Find where the given text appears and provide that cell's center as (X, Y) coordinate. 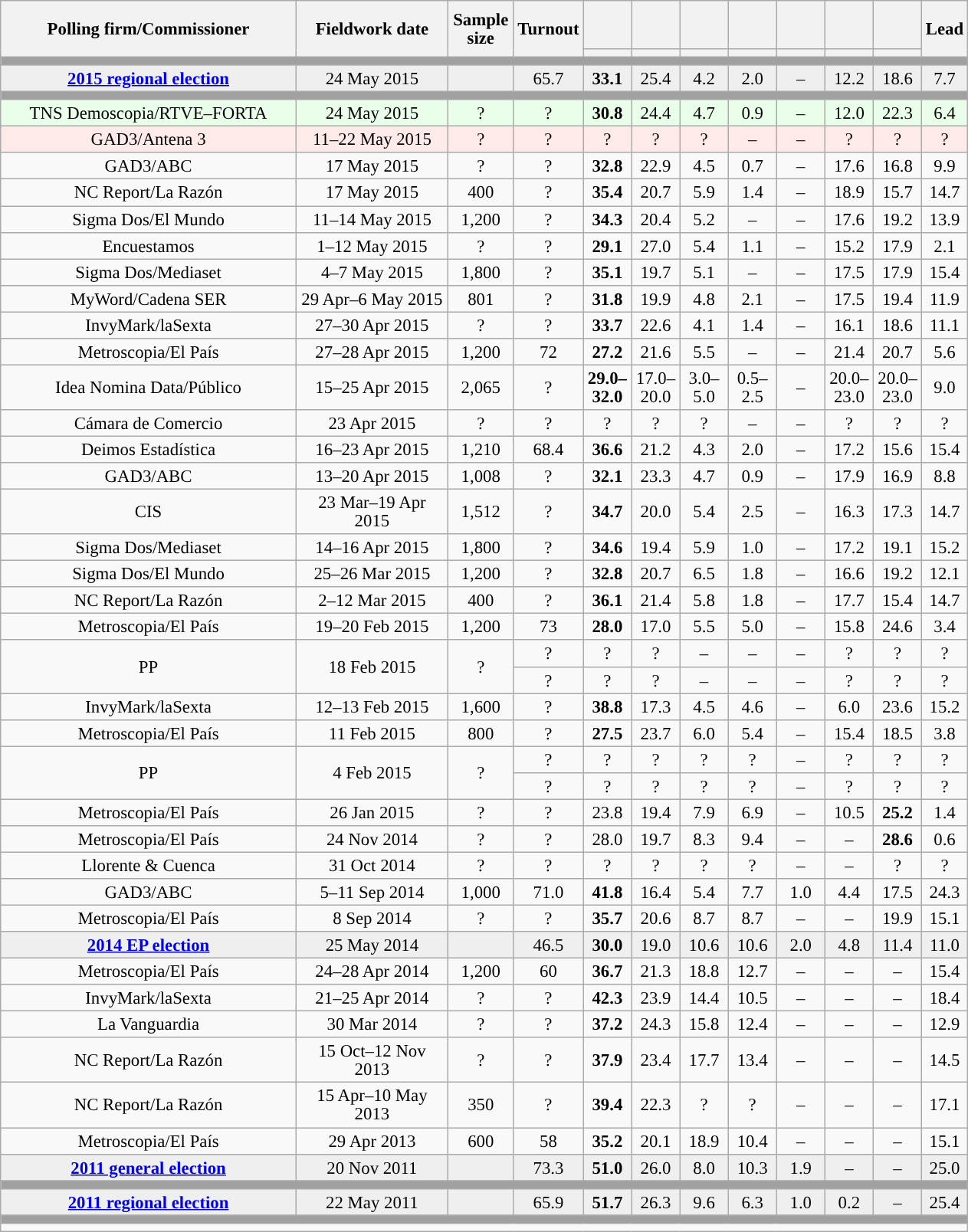
6.5 (704, 575)
30.8 (607, 113)
15–25 Apr 2015 (372, 388)
29.1 (607, 245)
21.6 (656, 352)
0.2 (849, 1201)
25.2 (897, 812)
11.0 (944, 945)
15 Oct–12 Nov 2013 (372, 1060)
6.3 (753, 1201)
Turnout (549, 29)
GAD3/Antena 3 (149, 139)
2015 regional election (149, 78)
2–12 Mar 2015 (372, 601)
51.7 (607, 1201)
22.6 (656, 325)
4.2 (704, 78)
12.1 (944, 575)
1,210 (481, 449)
350 (481, 1105)
73.3 (549, 1168)
11 Feb 2015 (372, 732)
19.1 (897, 547)
12.0 (849, 113)
22 May 2011 (372, 1201)
35.4 (607, 193)
18.4 (944, 998)
17.0–20.0 (656, 388)
16.1 (849, 325)
8.0 (704, 1168)
25–26 Mar 2015 (372, 575)
20.6 (656, 919)
11–22 May 2015 (372, 139)
31.8 (607, 299)
Lead (944, 29)
8 Sep 2014 (372, 919)
4 Feb 2015 (372, 772)
5.2 (704, 219)
12.7 (753, 972)
Sample size (481, 29)
30 Mar 2014 (372, 1025)
20 Nov 2011 (372, 1168)
Idea Nomina Data/Público (149, 388)
23.9 (656, 998)
21–25 Apr 2014 (372, 998)
5.6 (944, 352)
22.9 (656, 167)
16.3 (849, 512)
Encuestamos (149, 245)
36.1 (607, 601)
Cámara de Comercio (149, 423)
14.5 (944, 1060)
1,600 (481, 706)
29.0–32.0 (607, 388)
27.2 (607, 352)
27.5 (607, 732)
4.6 (753, 706)
17.1 (944, 1105)
9.6 (704, 1201)
23.8 (607, 812)
9.9 (944, 167)
23 Mar–19 Apr 2015 (372, 512)
7.9 (704, 812)
26 Jan 2015 (372, 812)
72 (549, 352)
MyWord/Cadena SER (149, 299)
23.7 (656, 732)
27.0 (656, 245)
24.6 (897, 627)
32.1 (607, 477)
23 Apr 2015 (372, 423)
2.5 (753, 512)
58 (549, 1142)
34.6 (607, 547)
36.6 (607, 449)
2,065 (481, 388)
12.2 (849, 78)
6.4 (944, 113)
1–12 May 2015 (372, 245)
13–20 Apr 2015 (372, 477)
26.3 (656, 1201)
34.7 (607, 512)
31 Oct 2014 (372, 866)
19–20 Feb 2015 (372, 627)
12.4 (753, 1025)
20.0 (656, 512)
600 (481, 1142)
8.3 (704, 840)
Llorente & Cuenca (149, 866)
4.1 (704, 325)
10.3 (753, 1168)
Polling firm/Commissioner (149, 29)
800 (481, 732)
Fieldwork date (372, 29)
13.4 (753, 1060)
11.1 (944, 325)
35.1 (607, 273)
37.9 (607, 1060)
28.6 (897, 840)
33.7 (607, 325)
26.0 (656, 1168)
12.9 (944, 1025)
25 May 2014 (372, 945)
3.8 (944, 732)
13.9 (944, 219)
5.8 (704, 601)
16.9 (897, 477)
65.9 (549, 1201)
18 Feb 2015 (372, 667)
25.0 (944, 1168)
15.7 (897, 193)
23.3 (656, 477)
0.6 (944, 840)
14.4 (704, 998)
0.5–2.5 (753, 388)
0.7 (753, 167)
CIS (149, 512)
4.3 (704, 449)
14–16 Apr 2015 (372, 547)
8.8 (944, 477)
4.4 (849, 892)
11.9 (944, 299)
11–14 May 2015 (372, 219)
30.0 (607, 945)
9.0 (944, 388)
1.9 (800, 1168)
18.8 (704, 972)
34.3 (607, 219)
2011 regional election (149, 1201)
1,000 (481, 892)
1,008 (481, 477)
42.3 (607, 998)
16.6 (849, 575)
TNS Demoscopia/RTVE–FORTA (149, 113)
46.5 (549, 945)
29 Apr–6 May 2015 (372, 299)
71.0 (549, 892)
27–28 Apr 2015 (372, 352)
La Vanguardia (149, 1025)
65.7 (549, 78)
16.8 (897, 167)
73 (549, 627)
15 Apr–10 May 2013 (372, 1105)
19.0 (656, 945)
2014 EP election (149, 945)
17.0 (656, 627)
3.0–5.0 (704, 388)
1,512 (481, 512)
12–13 Feb 2015 (372, 706)
10.4 (753, 1142)
35.7 (607, 919)
24 Nov 2014 (372, 840)
39.4 (607, 1105)
801 (481, 299)
33.1 (607, 78)
35.2 (607, 1142)
5.0 (753, 627)
9.4 (753, 840)
68.4 (549, 449)
4–7 May 2015 (372, 273)
36.7 (607, 972)
16.4 (656, 892)
21.2 (656, 449)
5.1 (704, 273)
6.9 (753, 812)
2011 general election (149, 1168)
24.4 (656, 113)
23.6 (897, 706)
27–30 Apr 2015 (372, 325)
24–28 Apr 2014 (372, 972)
29 Apr 2013 (372, 1142)
11.4 (897, 945)
37.2 (607, 1025)
Deimos Estadística (149, 449)
38.8 (607, 706)
1.1 (753, 245)
51.0 (607, 1168)
41.8 (607, 892)
5–11 Sep 2014 (372, 892)
18.5 (897, 732)
20.4 (656, 219)
60 (549, 972)
16–23 Apr 2015 (372, 449)
20.1 (656, 1142)
23.4 (656, 1060)
15.6 (897, 449)
3.4 (944, 627)
21.3 (656, 972)
